From the cell containing the given text, extract its center point as [X, Y] coordinate. 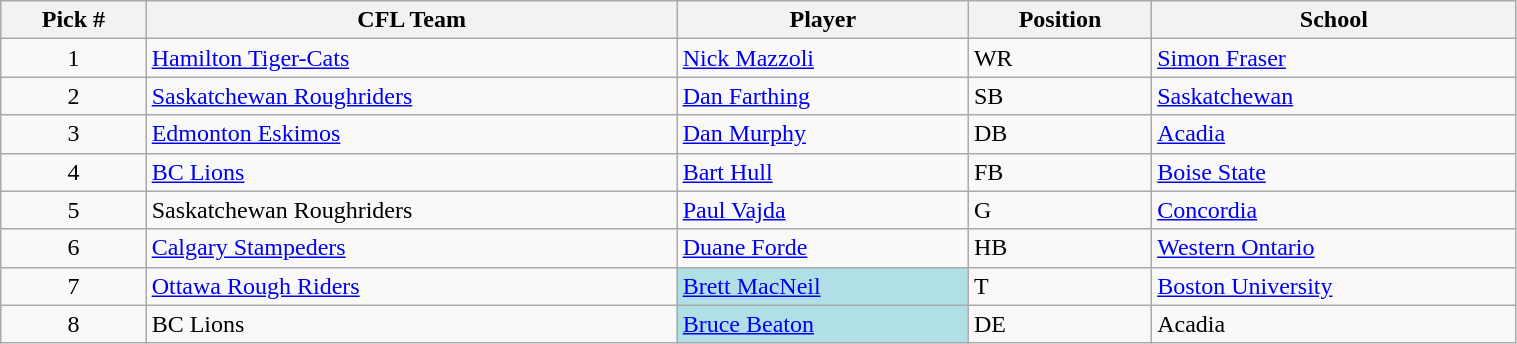
G [1060, 210]
Dan Murphy [822, 134]
Player [822, 20]
Brett MacNeil [822, 286]
Simon Fraser [1334, 58]
2 [74, 96]
5 [74, 210]
Boston University [1334, 286]
DB [1060, 134]
Position [1060, 20]
WR [1060, 58]
Edmonton Eskimos [412, 134]
CFL Team [412, 20]
SB [1060, 96]
FB [1060, 172]
Bart Hull [822, 172]
Nick Mazzoli [822, 58]
Saskatchewan [1334, 96]
HB [1060, 248]
6 [74, 248]
DE [1060, 324]
Duane Forde [822, 248]
7 [74, 286]
1 [74, 58]
Paul Vajda [822, 210]
Dan Farthing [822, 96]
Concordia [1334, 210]
T [1060, 286]
3 [74, 134]
School [1334, 20]
Bruce Beaton [822, 324]
Calgary Stampeders [412, 248]
Pick # [74, 20]
Western Ontario [1334, 248]
8 [74, 324]
Hamilton Tiger-Cats [412, 58]
Boise State [1334, 172]
Ottawa Rough Riders [412, 286]
4 [74, 172]
